Search for the cell housing the specified text and yield its [X, Y] center coordinate. 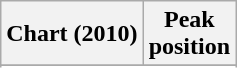
Peakposition [189, 34]
Chart (2010) [72, 34]
